Scan for the cell matching the given text and deliver its [X, Y] coordinate at center. 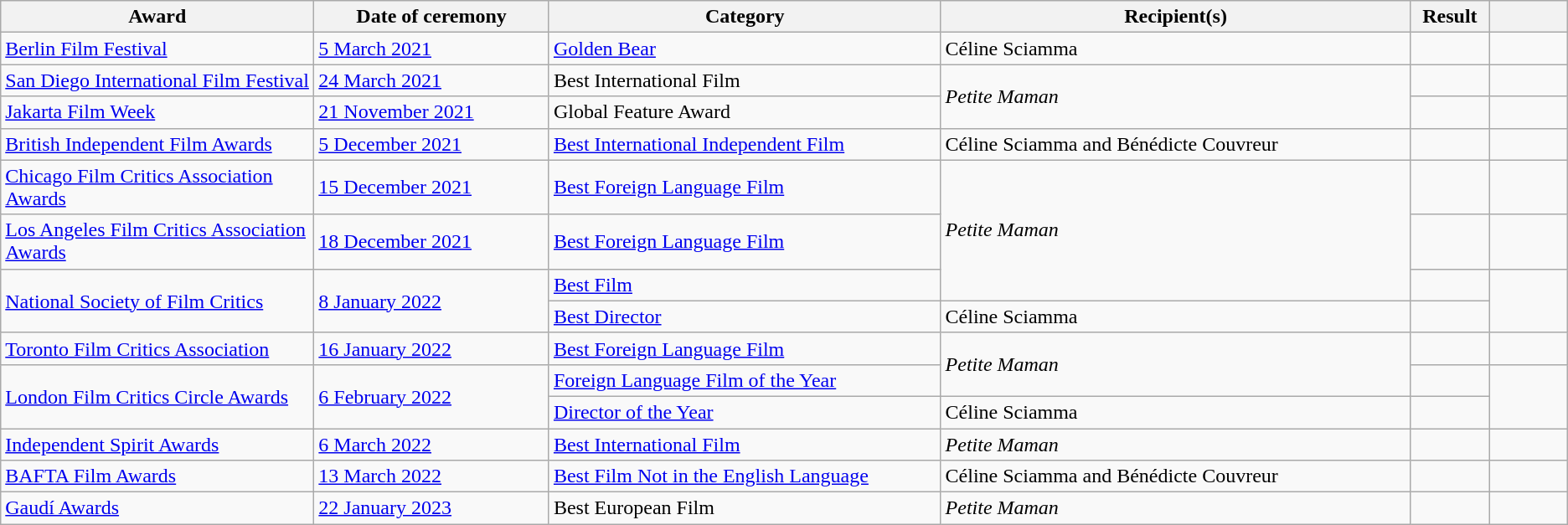
BAFTA Film Awards [157, 476]
Director of the Year [745, 412]
21 November 2021 [432, 112]
24 March 2021 [432, 80]
Global Feature Award [745, 112]
16 January 2022 [432, 348]
Best Film Not in the English Language [745, 476]
8 January 2022 [432, 301]
Independent Spirit Awards [157, 445]
Chicago Film Critics Association Awards [157, 188]
Date of ceremony [432, 17]
Los Angeles Film Critics Association Awards [157, 241]
Best International Independent Film [745, 144]
British Independent Film Awards [157, 144]
Jakarta Film Week [157, 112]
Gaudí Awards [157, 508]
Category [745, 17]
Best European Film [745, 508]
5 December 2021 [432, 144]
Berlin Film Festival [157, 49]
Golden Bear [745, 49]
Best Film [745, 285]
Award [157, 17]
National Society of Film Critics [157, 301]
13 March 2022 [432, 476]
18 December 2021 [432, 241]
San Diego International Film Festival [157, 80]
6 March 2022 [432, 445]
Result [1450, 17]
Toronto Film Critics Association [157, 348]
22 January 2023 [432, 508]
6 February 2022 [432, 396]
15 December 2021 [432, 188]
5 March 2021 [432, 49]
Foreign Language Film of the Year [745, 380]
London Film Critics Circle Awards [157, 396]
Best Director [745, 317]
Recipient(s) [1176, 17]
